From the cell containing the given text, extract its center point as [x, y] coordinate. 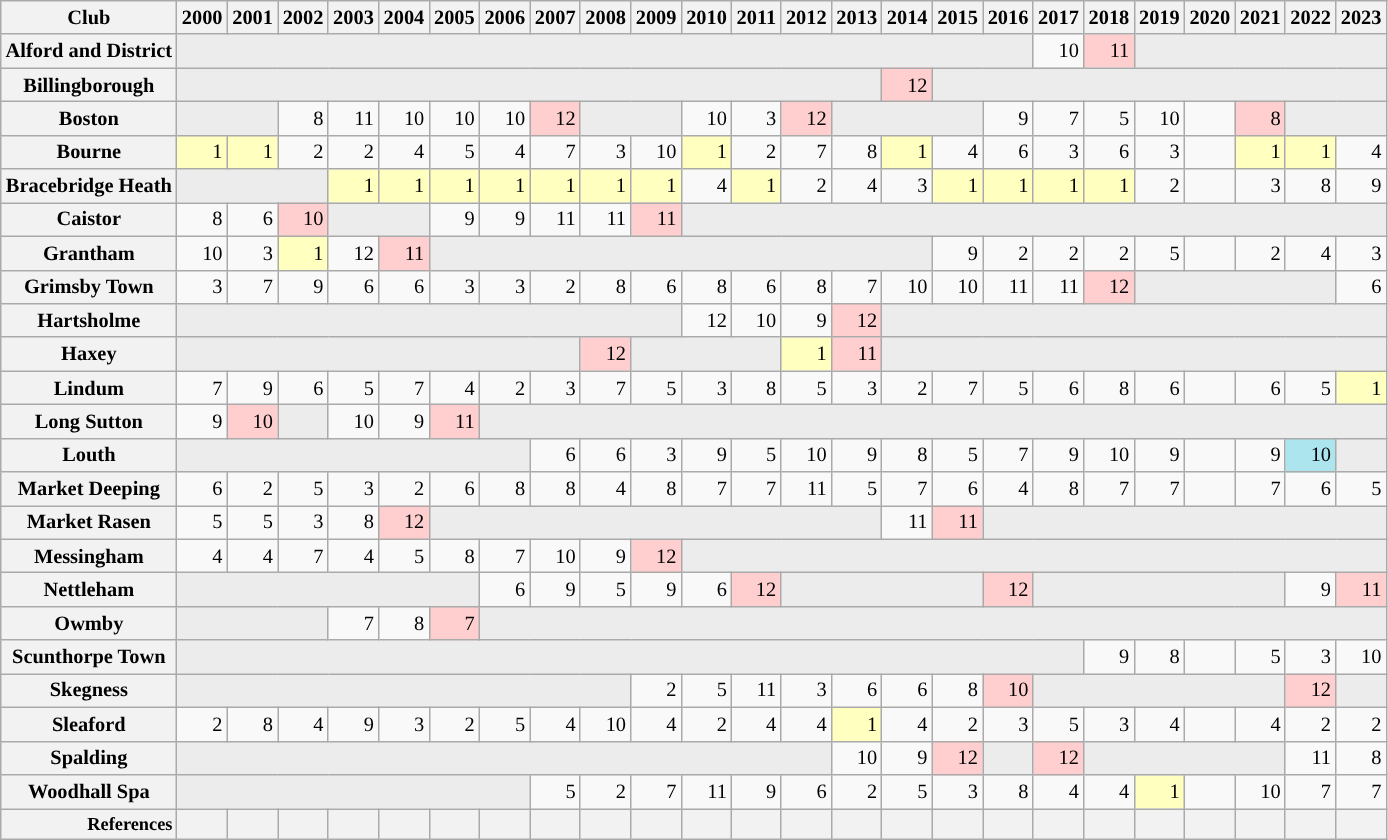
2016 [1008, 17]
Messingham [89, 556]
Club [89, 17]
2022 [1310, 17]
2014 [907, 17]
2013 [856, 17]
Hartsholme [89, 320]
Boston [89, 118]
Woodhall Spa [89, 791]
Market Rasen [89, 522]
Owmby [89, 623]
2012 [806, 17]
2008 [605, 17]
2009 [656, 17]
2015 [957, 17]
2020 [1210, 17]
2021 [1260, 17]
2023 [1361, 17]
2003 [353, 17]
2017 [1058, 17]
Nettleham [89, 589]
Caistor [89, 219]
Market Deeping [89, 489]
Louth [89, 455]
2004 [404, 17]
Grantham [89, 253]
Spalding [89, 758]
Skegness [89, 690]
Billingborough [89, 85]
2018 [1109, 17]
2000 [202, 17]
Sleaford [89, 724]
Bracebridge Heath [89, 186]
Long Sutton [89, 421]
2001 [252, 17]
Bourne [89, 152]
2010 [706, 17]
2005 [454, 17]
Scunthorpe Town [89, 657]
References [89, 824]
2019 [1159, 17]
Grimsby Town [89, 287]
2011 [756, 17]
Lindum [89, 388]
2006 [505, 17]
2002 [303, 17]
Haxey [89, 354]
2007 [555, 17]
Alford and District [89, 51]
